Output the [x, y] coordinate of the center of the cell containing the given text.  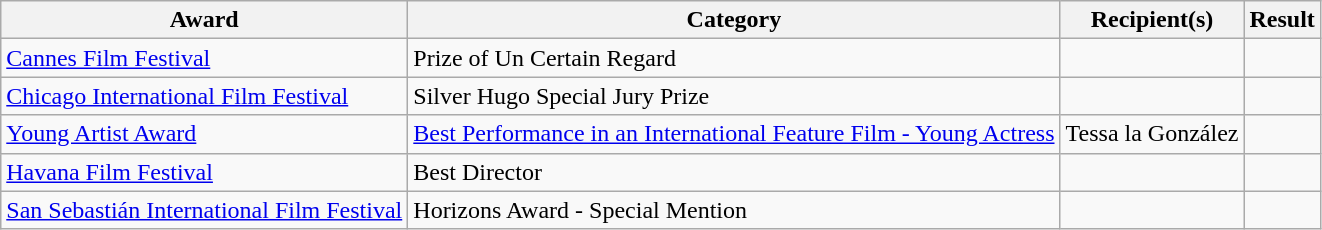
Best Performance in an International Feature Film - Young Actress [734, 134]
Tessa la González [1152, 134]
Best Director [734, 172]
Category [734, 20]
Result [1282, 20]
Young Artist Award [204, 134]
Cannes Film Festival [204, 58]
Silver Hugo Special Jury Prize [734, 96]
Prize of Un Certain Regard [734, 58]
San Sebastián International Film Festival [204, 210]
Recipient(s) [1152, 20]
Chicago International Film Festival [204, 96]
Horizons Award - Special Mention [734, 210]
Award [204, 20]
Havana Film Festival [204, 172]
